Locate the cell with the specified text and output its [X, Y] center coordinate. 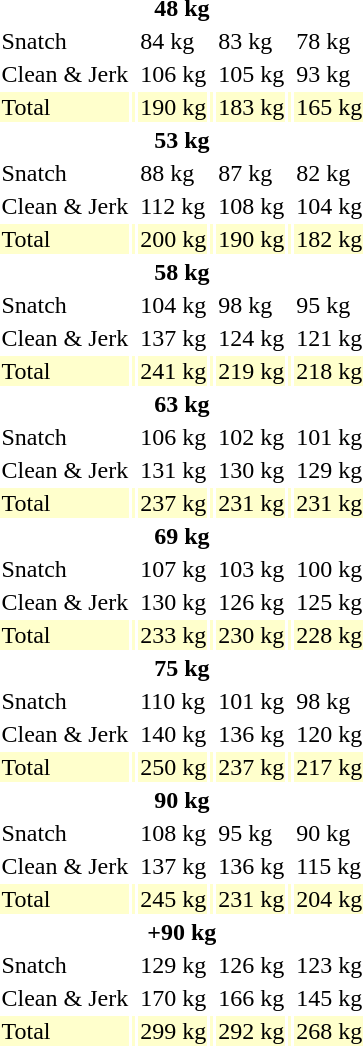
131 kg [174, 470]
129 kg [174, 965]
124 kg [252, 338]
103 kg [252, 569]
245 kg [174, 899]
83 kg [252, 41]
219 kg [252, 371]
84 kg [174, 41]
170 kg [174, 998]
105 kg [252, 74]
241 kg [174, 371]
104 kg [174, 305]
183 kg [252, 107]
107 kg [174, 569]
299 kg [174, 1031]
110 kg [174, 701]
87 kg [252, 173]
292 kg [252, 1031]
233 kg [174, 635]
230 kg [252, 635]
166 kg [252, 998]
200 kg [174, 239]
112 kg [174, 206]
250 kg [174, 767]
88 kg [174, 173]
95 kg [252, 833]
140 kg [174, 734]
101 kg [252, 701]
102 kg [252, 437]
98 kg [252, 305]
